Find where the given text appears and provide that cell's center as [x, y] coordinate. 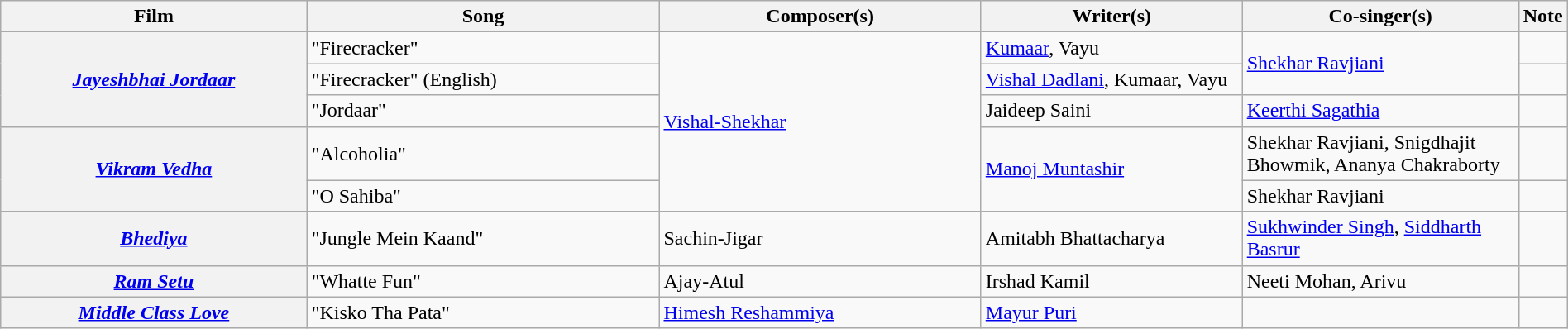
Ram Setu [154, 281]
Shekhar Ravjiani, Snigdhajit Bhowmik, Ananya Chakraborty [1380, 154]
Mayur Puri [1111, 312]
"Jungle Mein Kaand" [483, 238]
Note [1543, 17]
Co-singer(s) [1380, 17]
Jaideep Saini [1111, 111]
Vishal Dadlani, Kumaar, Vayu [1111, 79]
Bhediya [154, 238]
Irshad Kamil [1111, 281]
"Firecracker" [483, 48]
Himesh Reshammiya [820, 312]
Sachin-Jigar [820, 238]
Vikram Vedha [154, 169]
Song [483, 17]
Keerthi Sagathia [1380, 111]
Sukhwinder Singh, Siddharth Basrur [1380, 238]
Writer(s) [1111, 17]
"Kisko Tha Pata" [483, 312]
"Whatte Fun" [483, 281]
Composer(s) [820, 17]
Amitabh Bhattacharya [1111, 238]
Vishal-Shekhar [820, 122]
Middle Class Love [154, 312]
Manoj Muntashir [1111, 169]
"Firecracker" (English) [483, 79]
Jayeshbhai Jordaar [154, 79]
Ajay-Atul [820, 281]
Neeti Mohan, Arivu [1380, 281]
"O Sahiba" [483, 196]
Film [154, 17]
Kumaar, Vayu [1111, 48]
"Alcoholia" [483, 154]
"Jordaar" [483, 111]
